Find where the given text appears and provide that cell's center as (x, y) coordinate. 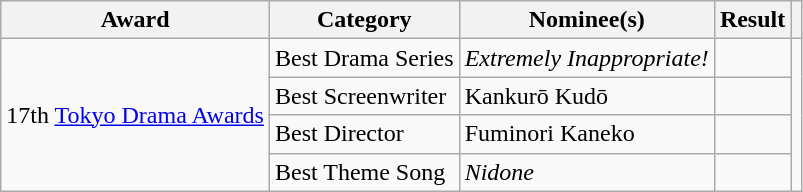
Best Theme Song (364, 172)
Fuminori Kaneko (586, 134)
Best Director (364, 134)
Category (364, 20)
Kankurō Kudō (586, 96)
Nominee(s) (586, 20)
Result (752, 20)
Nidone (586, 172)
Best Drama Series (364, 58)
Extremely Inappropriate! (586, 58)
Award (136, 20)
17th Tokyo Drama Awards (136, 115)
Best Screenwriter (364, 96)
